Return (x, y) of the center of cell containing provided text 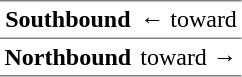
toward → (189, 57)
Southbound (68, 20)
← toward (189, 20)
Northbound (68, 57)
